Identify which cell holds the provided text, then report its (x, y) central coordinate. 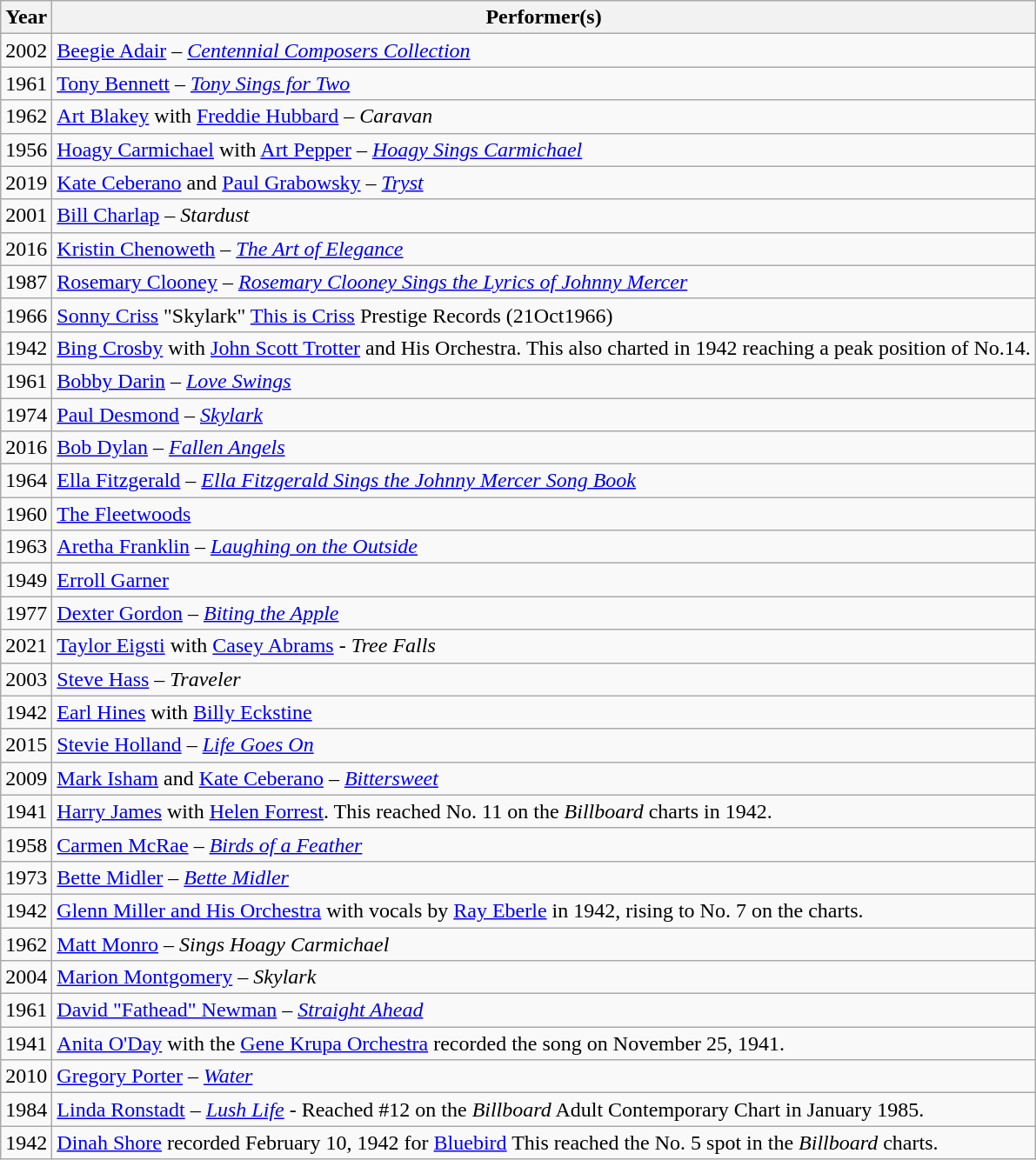
Gregory Porter – Water (544, 1077)
2019 (26, 183)
Year (26, 17)
Taylor Eigsti with Casey Abrams - Tree Falls (544, 646)
Kristin Chenoweth – The Art of Elegance (544, 249)
Linda Ronstadt – Lush Life - Reached #12 on the Billboard Adult Contemporary Chart in January 1985. (544, 1110)
1966 (26, 315)
Bing Crosby with John Scott Trotter and His Orchestra. This also charted in 1942 reaching a peak position of No.14. (544, 348)
1974 (26, 415)
Carmen McRae – Birds of a Feather (544, 844)
Mark Isham and Kate Ceberano – Bittersweet (544, 778)
Bette Midler – Bette Midler (544, 877)
1958 (26, 844)
2009 (26, 778)
Kate Ceberano and Paul Grabowsky – Tryst (544, 183)
Steve Hass – Traveler (544, 679)
The Fleetwoods (544, 514)
Bob Dylan – Fallen Angels (544, 448)
Anita O'Day with the Gene Krupa Orchestra recorded the song on November 25, 1941. (544, 1043)
Beegie Adair – Centennial Composers Collection (544, 50)
1956 (26, 150)
Sonny Criss "Skylark" This is Criss Prestige Records (21Oct1966) (544, 315)
2010 (26, 1077)
Harry James with Helen Forrest. This reached No. 11 on the Billboard charts in 1942. (544, 811)
2003 (26, 679)
1977 (26, 613)
1963 (26, 547)
2004 (26, 977)
2015 (26, 745)
1949 (26, 580)
Bill Charlap – Stardust (544, 216)
Dexter Gordon – Biting the Apple (544, 613)
Performer(s) (544, 17)
Marion Montgomery – Skylark (544, 977)
Rosemary Clooney – Rosemary Clooney Sings the Lyrics of Johnny Mercer (544, 282)
Glenn Miller and His Orchestra with vocals by Ray Eberle in 1942, rising to No. 7 on the charts. (544, 910)
2002 (26, 50)
Stevie Holland – Life Goes On (544, 745)
Hoagy Carmichael with Art Pepper – Hoagy Sings Carmichael (544, 150)
Ella Fitzgerald – Ella Fitzgerald Sings the Johnny Mercer Song Book (544, 481)
Tony Bennett – Tony Sings for Two (544, 83)
1960 (26, 514)
Earl Hines with Billy Eckstine (544, 712)
Erroll Garner (544, 580)
2001 (26, 216)
1973 (26, 877)
Matt Monro – Sings Hoagy Carmichael (544, 943)
Art Blakey with Freddie Hubbard – Caravan (544, 117)
1987 (26, 282)
2021 (26, 646)
Dinah Shore recorded February 10, 1942 for Bluebird This reached the No. 5 spot in the Billboard charts. (544, 1143)
1964 (26, 481)
Bobby Darin – Love Swings (544, 381)
David "Fathead" Newman – Straight Ahead (544, 1010)
Paul Desmond – Skylark (544, 415)
1984 (26, 1110)
Aretha Franklin – Laughing on the Outside (544, 547)
